Scan for the cell matching the given text and deliver its [x, y] coordinate at center. 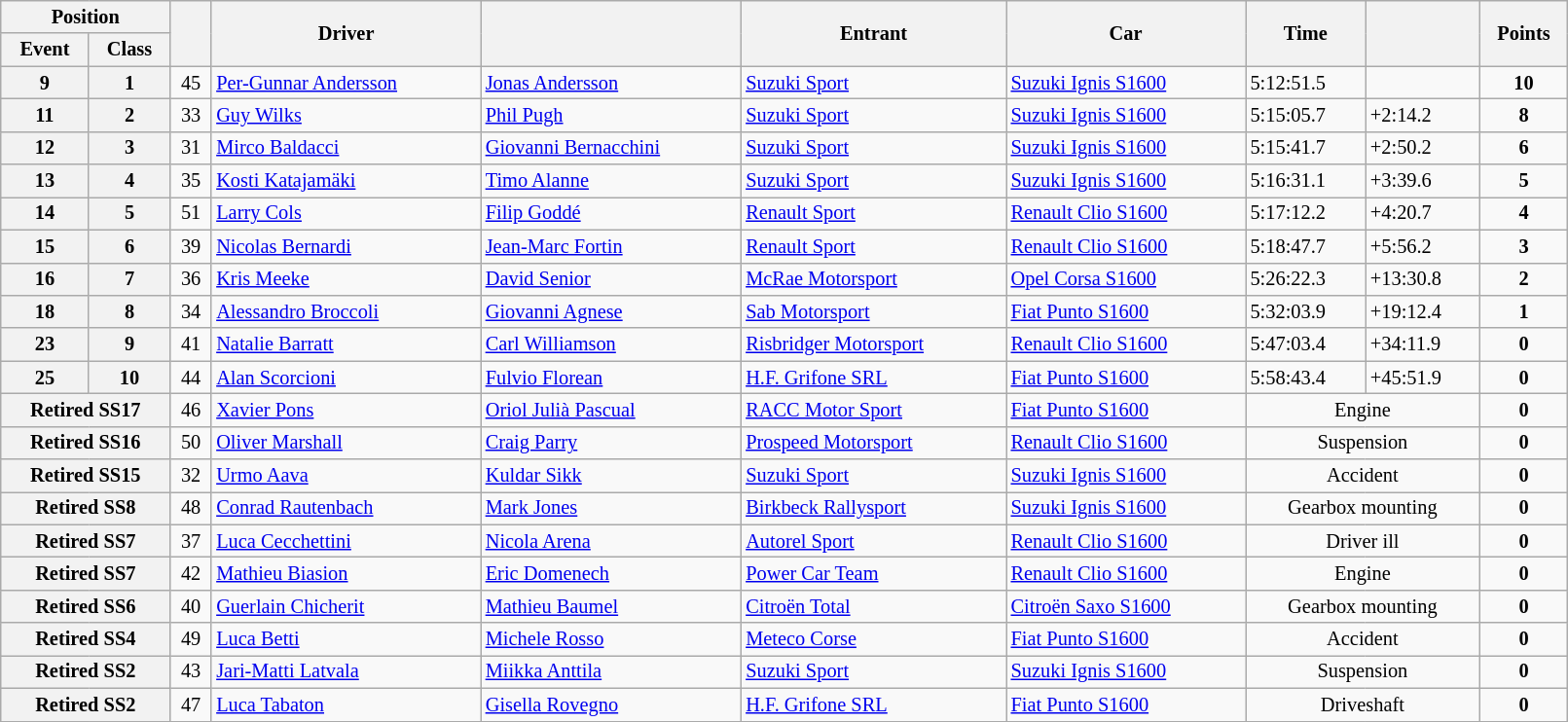
+19:12.4 [1423, 311]
Birkbeck Rallysport [873, 508]
McRae Motorsport [873, 279]
Guerlain Chicherit [346, 606]
16 [45, 279]
5:15:05.7 [1306, 115]
Retired SS15 [86, 476]
Urmo Aava [346, 476]
32 [191, 476]
Retired SS17 [86, 410]
Guy Wilks [346, 115]
Jari-Matti Latvala [346, 671]
+3:39.6 [1423, 181]
Per-Gunnar Andersson [346, 83]
Larry Cols [346, 213]
46 [191, 410]
Retired SS4 [86, 639]
Nicola Arena [611, 541]
23 [45, 344]
Car [1126, 33]
40 [191, 606]
Risbridger Motorsport [873, 344]
50 [191, 443]
Fulvio Florean [611, 378]
Mathieu Baumel [611, 606]
11 [45, 115]
Carl Williamson [611, 344]
Jonas Andersson [611, 83]
+4:20.7 [1423, 213]
David Senior [611, 279]
36 [191, 279]
+2:14.2 [1423, 115]
Event [45, 50]
37 [191, 541]
Oliver Marshall [346, 443]
Conrad Rautenbach [346, 508]
Mathieu Biasion [346, 573]
47 [191, 704]
Alan Scorcioni [346, 378]
18 [45, 311]
Eric Domenech [611, 573]
5:12:51.5 [1306, 83]
Meteco Corse [873, 639]
41 [191, 344]
Phil Pugh [611, 115]
Prospeed Motorsport [873, 443]
Jean-Marc Fortin [611, 246]
5:58:43.4 [1306, 378]
43 [191, 671]
Power Car Team [873, 573]
5:16:31.1 [1306, 181]
44 [191, 378]
Michele Rosso [611, 639]
49 [191, 639]
Citroën Total [873, 606]
Retired SS16 [86, 443]
Giovanni Bernacchini [611, 148]
5:32:03.9 [1306, 311]
42 [191, 573]
Oriol Julià Pascual [611, 410]
Natalie Barratt [346, 344]
Kris Meeke [346, 279]
Class [129, 50]
Autorel Sport [873, 541]
5:18:47.7 [1306, 246]
Xavier Pons [346, 410]
Entrant [873, 33]
+2:50.2 [1423, 148]
Alessandro Broccoli [346, 311]
14 [45, 213]
Timo Alanne [611, 181]
+13:30.8 [1423, 279]
13 [45, 181]
Driver ill [1363, 541]
Filip Goddé [611, 213]
Kuldar Sikk [611, 476]
Retired SS8 [86, 508]
48 [191, 508]
12 [45, 148]
Points [1524, 33]
5:26:22.3 [1306, 279]
Time [1306, 33]
+34:11.9 [1423, 344]
+45:51.9 [1423, 378]
34 [191, 311]
33 [191, 115]
7 [129, 279]
Giovanni Agnese [611, 311]
Miikka Anttila [611, 671]
RACC Motor Sport [873, 410]
51 [191, 213]
5:17:12.2 [1306, 213]
Kosti Katajamäki [346, 181]
Mirco Baldacci [346, 148]
45 [191, 83]
25 [45, 378]
Nicolas Bernardi [346, 246]
5:15:41.7 [1306, 148]
31 [191, 148]
Position [86, 17]
Luca Betti [346, 639]
Luca Tabaton [346, 704]
15 [45, 246]
+5:56.2 [1423, 246]
Gisella Rovegno [611, 704]
39 [191, 246]
Mark Jones [611, 508]
Retired SS6 [86, 606]
Craig Parry [611, 443]
5:47:03.4 [1306, 344]
Sab Motorsport [873, 311]
Opel Corsa S1600 [1126, 279]
Driver [346, 33]
Citroën Saxo S1600 [1126, 606]
35 [191, 181]
Driveshaft [1363, 704]
Luca Cecchettini [346, 541]
